Pinpoint the cell where the given text exists, returning its [x, y] midpoint coordinate. 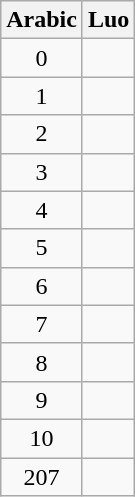
5 [42, 248]
9 [42, 400]
1 [42, 96]
Arabic [42, 20]
2 [42, 134]
10 [42, 438]
7 [42, 324]
3 [42, 172]
207 [42, 477]
0 [42, 58]
4 [42, 210]
8 [42, 362]
6 [42, 286]
Luo [108, 20]
